From the cell containing the given text, extract its center point as [x, y] coordinate. 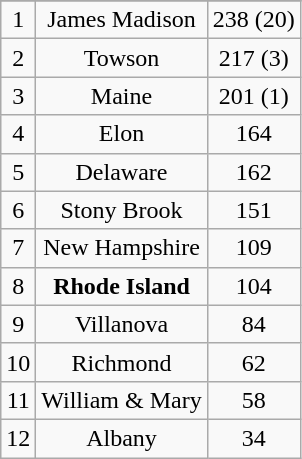
10 [18, 362]
2 [18, 58]
5 [18, 172]
104 [254, 286]
New Hampshire [122, 248]
201 (1) [254, 96]
William & Mary [122, 400]
Villanova [122, 324]
34 [254, 438]
7 [18, 248]
58 [254, 400]
Maine [122, 96]
109 [254, 248]
3 [18, 96]
Richmond [122, 362]
162 [254, 172]
Rhode Island [122, 286]
Towson [122, 58]
Stony Brook [122, 210]
9 [18, 324]
11 [18, 400]
Elon [122, 134]
12 [18, 438]
4 [18, 134]
151 [254, 210]
6 [18, 210]
1 [18, 20]
8 [18, 286]
James Madison [122, 20]
62 [254, 362]
84 [254, 324]
Albany [122, 438]
238 (20) [254, 20]
164 [254, 134]
217 (3) [254, 58]
Delaware [122, 172]
